From the cell containing the given text, extract its center point as (x, y) coordinate. 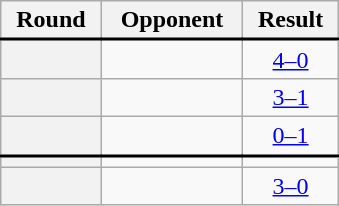
Result (290, 20)
Round (51, 20)
3–1 (290, 97)
0–1 (290, 136)
4–0 (290, 60)
Opponent (172, 20)
3–0 (290, 186)
